Detect which cell encompasses the target text, then output its (X, Y) center coordinate. 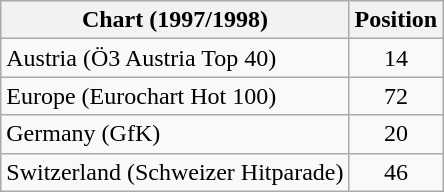
46 (396, 172)
20 (396, 134)
Germany (GfK) (175, 134)
Switzerland (Schweizer Hitparade) (175, 172)
14 (396, 58)
Position (396, 20)
Chart (1997/1998) (175, 20)
Europe (Eurochart Hot 100) (175, 96)
72 (396, 96)
Austria (Ö3 Austria Top 40) (175, 58)
